Pinpoint the cell where the given text exists, returning its (x, y) midpoint coordinate. 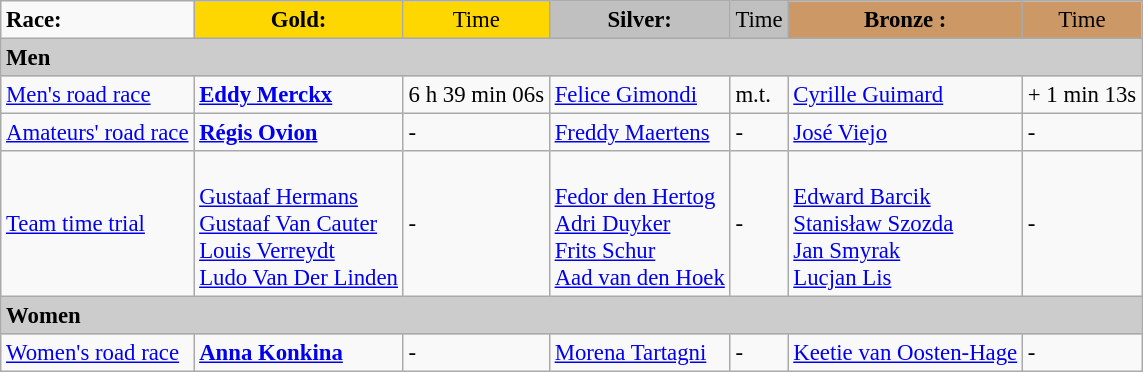
6 h 39 min 06s (476, 95)
Cyrille Guimard (906, 95)
Freddy Maertens (640, 133)
José Viejo (906, 133)
Keetie van Oosten-Hage (906, 353)
Morena Tartagni (640, 353)
Women's road race (98, 353)
Gustaaf Hermans Gustaaf Van Cauter Louis Verreydt Ludo Van Der Linden (298, 224)
Régis Ovion (298, 133)
Men's road race (98, 95)
Bronze : (906, 20)
Anna Konkina (298, 353)
Men (572, 58)
Fedor den Hertog Adri Duyker Frits Schur Aad van den Hoek (640, 224)
Race: (98, 20)
Team time trial (98, 224)
Eddy Merckx (298, 95)
+ 1 min 13s (1082, 95)
Silver: (640, 20)
Gold: (298, 20)
Felice Gimondi (640, 95)
Edward Barcik Stanisław Szozda Jan Smyrak Lucjan Lis (906, 224)
m.t. (759, 95)
Amateurs' road race (98, 133)
Women (572, 316)
